Locate the cell with the specified text and output its (X, Y) center coordinate. 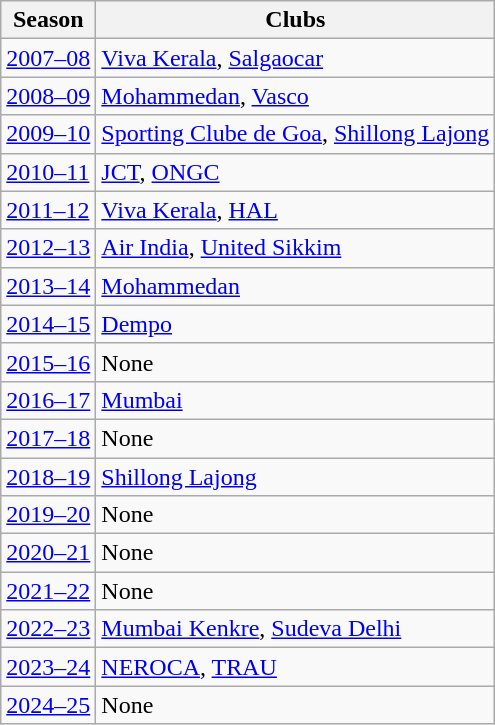
Air India, United Sikkim (296, 248)
Sporting Clube de Goa, Shillong Lajong (296, 134)
Clubs (296, 20)
2010–11 (48, 172)
2017–18 (48, 438)
2020–21 (48, 553)
2008–09 (48, 96)
2019–20 (48, 515)
Season (48, 20)
2023–24 (48, 667)
Mumbai Kenkre, Sudeva Delhi (296, 629)
Mumbai (296, 400)
Viva Kerala, HAL (296, 210)
Shillong Lajong (296, 477)
2012–13 (48, 248)
2011–12 (48, 210)
2018–19 (48, 477)
2013–14 (48, 286)
2007–08 (48, 58)
NEROCA, TRAU (296, 667)
2022–23 (48, 629)
2014–15 (48, 324)
2021–22 (48, 591)
Dempo (296, 324)
2024–25 (48, 705)
Viva Kerala, Salgaocar (296, 58)
Mohammedan, Vasco (296, 96)
2016–17 (48, 400)
2015–16 (48, 362)
Mohammedan (296, 286)
JCT, ONGC (296, 172)
2009–10 (48, 134)
